For the text-containing cell, return its midpoint in [x, y] coordinate format. 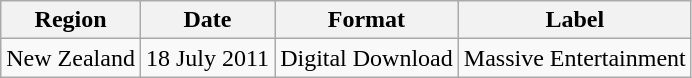
Label [574, 20]
Date [207, 20]
New Zealand [71, 58]
Region [71, 20]
18 July 2011 [207, 58]
Format [367, 20]
Digital Download [367, 58]
Massive Entertainment [574, 58]
